Output the [x, y] coordinate of the center of the cell containing the given text.  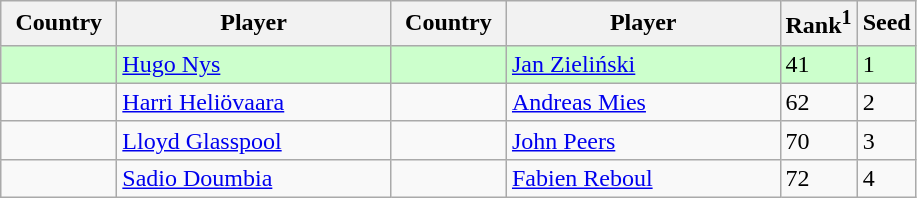
70 [818, 140]
41 [818, 64]
1 [886, 64]
Harri Heliövaara [254, 102]
3 [886, 140]
Hugo Nys [254, 64]
Lloyd Glasspool [254, 140]
4 [886, 178]
72 [818, 178]
Seed [886, 24]
John Peers [643, 140]
Rank1 [818, 24]
Andreas Mies [643, 102]
Fabien Reboul [643, 178]
2 [886, 102]
62 [818, 102]
Sadio Doumbia [254, 178]
Jan Zieliński [643, 64]
